Determine the (X, Y) coordinate at the center of the cell enclosing the given text.  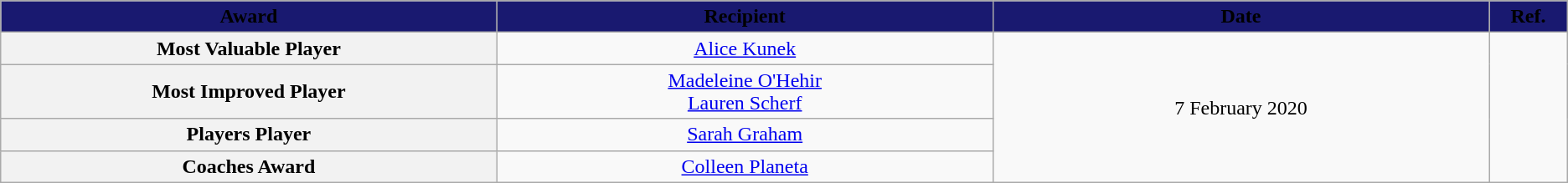
Players Player (249, 135)
Alice Kunek (745, 48)
7 February 2020 (1240, 107)
Ref. (1529, 17)
Madeleine O'Hehir Lauren Scherf (745, 92)
Sarah Graham (745, 135)
Coaches Award (249, 166)
Award (249, 17)
Most Improved Player (249, 92)
Colleen Planeta (745, 166)
Most Valuable Player (249, 48)
Date (1240, 17)
Recipient (745, 17)
